For the text-containing cell, return its midpoint in [x, y] coordinate format. 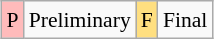
Final [186, 20]
F [147, 20]
Preliminary [80, 20]
P [13, 20]
